Output the (x, y) coordinate of the center of the cell containing the given text.  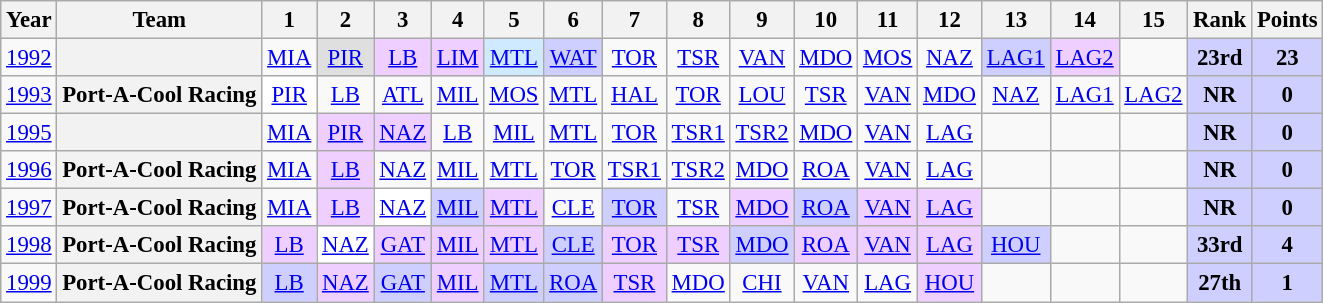
23 (1288, 58)
9 (762, 20)
27th (1220, 283)
Team (160, 20)
1998 (29, 245)
1999 (29, 283)
7 (635, 20)
3 (402, 20)
HAL (635, 95)
LOU (762, 95)
8 (698, 20)
1995 (29, 133)
ATL (402, 95)
33rd (1220, 245)
WAT (574, 58)
1993 (29, 95)
10 (826, 20)
Points (1288, 20)
6 (574, 20)
1997 (29, 208)
12 (950, 20)
CHI (762, 283)
23rd (1220, 58)
14 (1084, 20)
1996 (29, 170)
2 (346, 20)
5 (514, 20)
1992 (29, 58)
Rank (1220, 20)
Year (29, 20)
13 (1016, 20)
LIM (457, 58)
15 (1154, 20)
11 (888, 20)
